Pinpoint the cell where the given text exists, returning its (X, Y) midpoint coordinate. 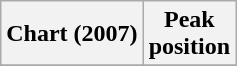
Peakposition (189, 34)
Chart (2007) (72, 34)
